Identify which cell holds the provided text, then report its [X, Y] central coordinate. 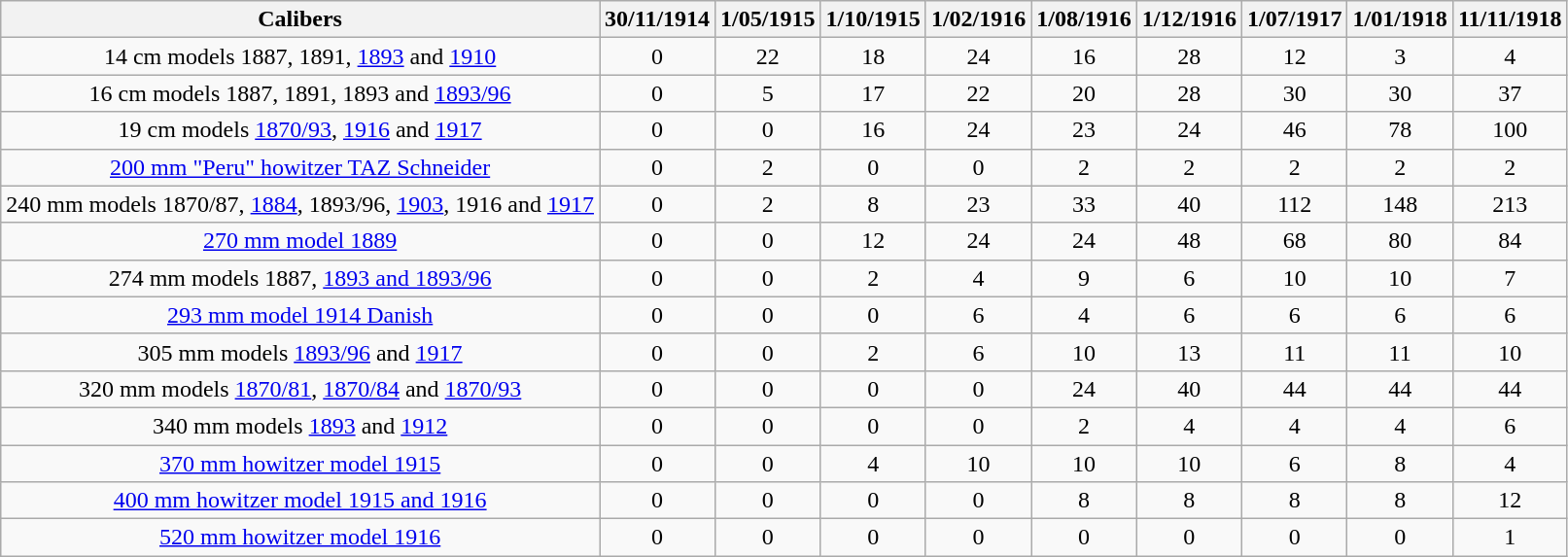
1/12/1916 [1189, 19]
14 cm models 1887, 1891, 1893 and 1910 [300, 56]
19 cm models 1870/93, 1916 and 1917 [300, 130]
148 [1400, 204]
240 mm models 1870/87, 1884, 1893/96, 1903, 1916 and 1917 [300, 204]
Calibers [300, 19]
1/02/1916 [978, 19]
7 [1510, 278]
274 mm models 1887, 1893 and 1893/96 [300, 278]
1/08/1916 [1084, 19]
213 [1510, 204]
16 cm models 1887, 1891, 1893 and 1893/96 [300, 93]
18 [873, 56]
33 [1084, 204]
1/01/1918 [1400, 19]
1 [1510, 538]
78 [1400, 130]
112 [1295, 204]
520 mm howitzer model 1916 [300, 538]
68 [1295, 241]
1/07/1917 [1295, 19]
305 mm models 1893/96 and 1917 [300, 352]
1/10/1915 [873, 19]
13 [1189, 352]
17 [873, 93]
200 mm "Peru" howitzer TAZ Schneider [300, 167]
270 mm model 1889 [300, 241]
370 mm howitzer model 1915 [300, 464]
46 [1295, 130]
320 mm models 1870/81, 1870/84 and 1870/93 [300, 389]
48 [1189, 241]
293 mm model 1914 Danish [300, 315]
100 [1510, 130]
30/11/1914 [657, 19]
20 [1084, 93]
9 [1084, 278]
37 [1510, 93]
80 [1400, 241]
5 [768, 93]
11/11/1918 [1510, 19]
340 mm models 1893 and 1912 [300, 426]
84 [1510, 241]
3 [1400, 56]
400 mm howitzer model 1915 and 1916 [300, 501]
1/05/1915 [768, 19]
